From the cell containing the given text, extract its center point as [X, Y] coordinate. 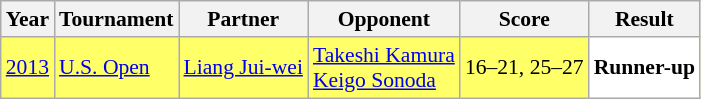
Runner-up [644, 68]
Tournament [116, 19]
Opponent [384, 19]
Score [524, 19]
2013 [28, 68]
Result [644, 19]
Year [28, 19]
16–21, 25–27 [524, 68]
Liang Jui-wei [244, 68]
Partner [244, 19]
U.S. Open [116, 68]
Takeshi Kamura Keigo Sonoda [384, 68]
